Return (x, y) of the center of cell containing provided text 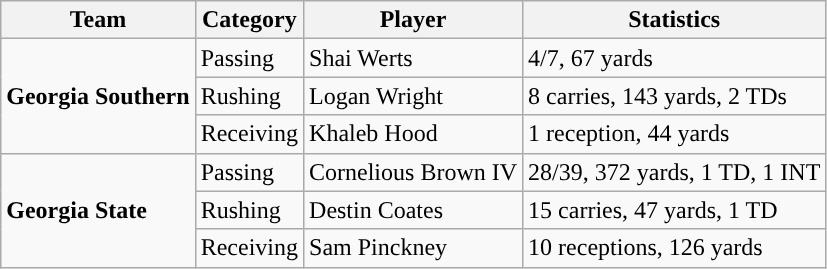
Sam Pinckney (414, 248)
Shai Werts (414, 58)
Statistics (674, 20)
8 carries, 143 yards, 2 TDs (674, 96)
1 reception, 44 yards (674, 134)
Category (249, 20)
10 receptions, 126 yards (674, 248)
4/7, 67 yards (674, 58)
28/39, 372 yards, 1 TD, 1 INT (674, 172)
Logan Wright (414, 96)
Georgia Southern (98, 96)
Team (98, 20)
Destin Coates (414, 210)
Player (414, 20)
15 carries, 47 yards, 1 TD (674, 210)
Georgia State (98, 210)
Khaleb Hood (414, 134)
Cornelious Brown IV (414, 172)
